Locate the cell with the specified text and output its [x, y] center coordinate. 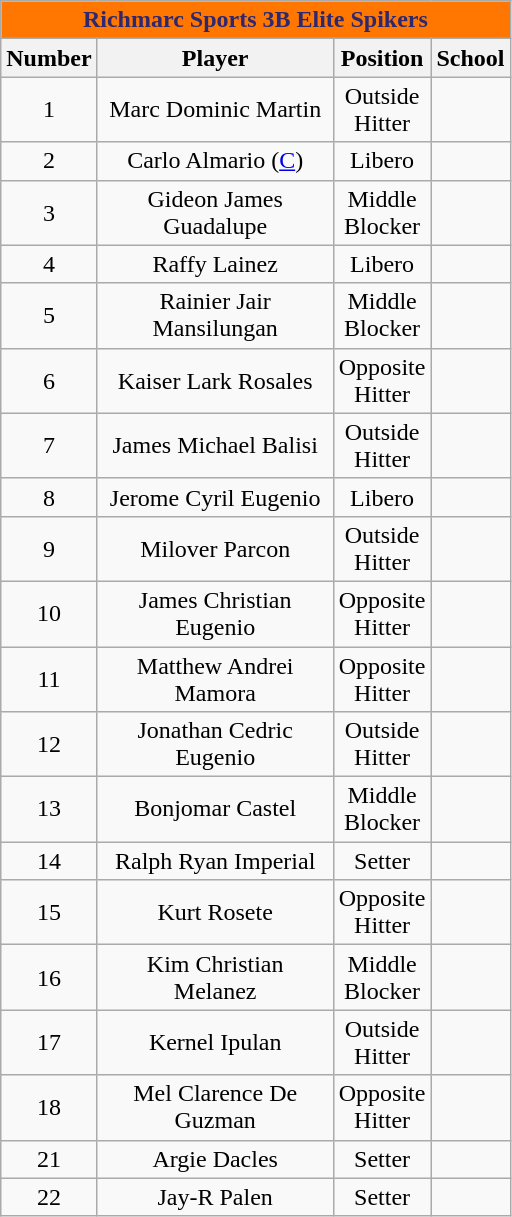
Player [215, 58]
Bonjomar Castel [215, 810]
10 [49, 614]
13 [49, 810]
8 [49, 497]
3 [49, 212]
Number [49, 58]
18 [49, 1108]
Rainier Jair Mansilungan [215, 316]
Marc Dominic Martin [215, 110]
4 [49, 264]
School [470, 58]
Kurt Rosete [215, 912]
Kim Christian Melanez [215, 978]
Position [382, 58]
Kernel Ipulan [215, 1042]
Kaiser Lark Rosales [215, 380]
6 [49, 380]
17 [49, 1042]
Raffy Lainez [215, 264]
Jonathan Cedric Eugenio [215, 744]
James Michael Balisi [215, 446]
Gideon James Guadalupe [215, 212]
14 [49, 861]
Richmarc Sports 3B Elite Spikers [256, 20]
James Christian Eugenio [215, 614]
Mel Clarence De Guzman [215, 1108]
2 [49, 161]
15 [49, 912]
Carlo Almario (C) [215, 161]
16 [49, 978]
12 [49, 744]
11 [49, 678]
22 [49, 1197]
Jay-R Palen [215, 1197]
1 [49, 110]
7 [49, 446]
Argie Dacles [215, 1159]
5 [49, 316]
Milover Parcon [215, 548]
Matthew Andrei Mamora [215, 678]
Ralph Ryan Imperial [215, 861]
9 [49, 548]
Jerome Cyril Eugenio [215, 497]
21 [49, 1159]
